Provide the [X, Y] coordinate of the cell's center where the given text is located.  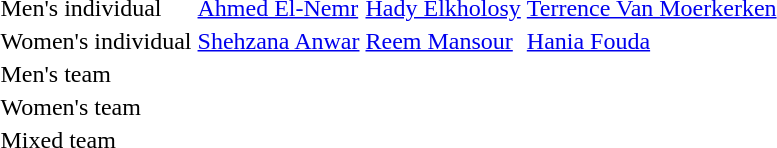
Reem Mansour [443, 41]
Shehzana Anwar [278, 41]
